Scan for the cell matching the given text and deliver its (X, Y) coordinate at center. 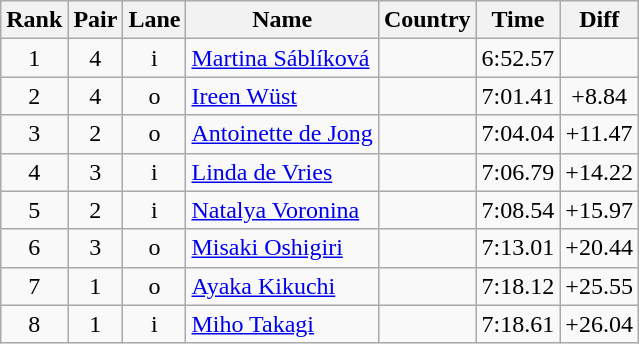
Pair (96, 20)
7:18.12 (518, 286)
+25.55 (600, 286)
6 (34, 248)
7:13.01 (518, 248)
7:06.79 (518, 172)
Linda de Vries (282, 172)
7:04.04 (518, 134)
Miho Takagi (282, 324)
Natalya Voronina (282, 210)
+15.97 (600, 210)
Misaki Oshigiri (282, 248)
Ireen Wüst (282, 96)
Time (518, 20)
Name (282, 20)
7:01.41 (518, 96)
Ayaka Kikuchi (282, 286)
Country (427, 20)
+26.04 (600, 324)
7:08.54 (518, 210)
Martina Sáblíková (282, 58)
+20.44 (600, 248)
Rank (34, 20)
8 (34, 324)
5 (34, 210)
7:18.61 (518, 324)
Diff (600, 20)
Antoinette de Jong (282, 134)
+8.84 (600, 96)
Lane (154, 20)
6:52.57 (518, 58)
+11.47 (600, 134)
+14.22 (600, 172)
7 (34, 286)
